Provide the [X, Y] coordinate of the cell's center where the given text is located.  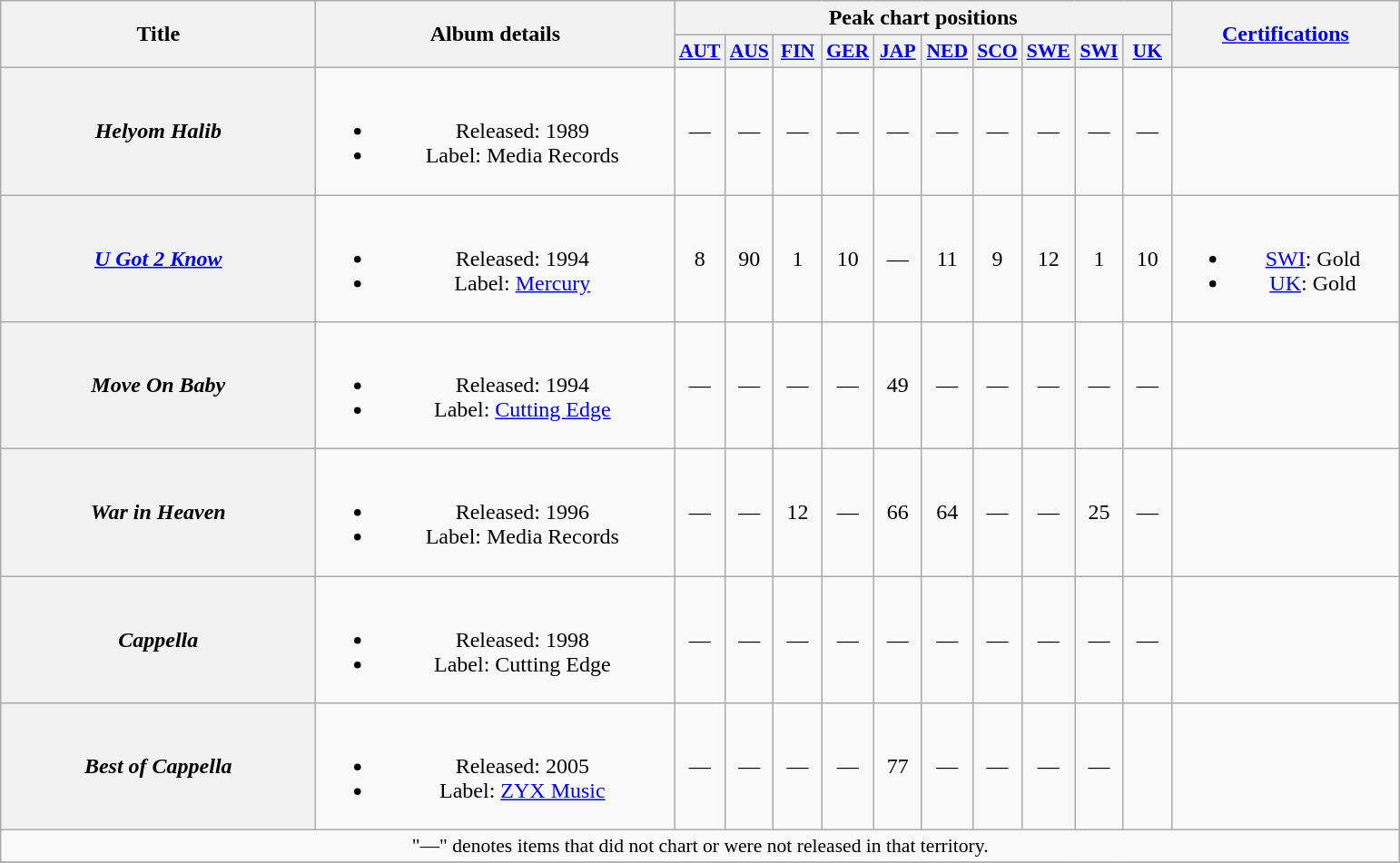
Released: 1996Label: Media Records [496, 513]
Certifications [1286, 34]
64 [947, 513]
AUT [700, 52]
Helyom Halib [158, 131]
Released: 1994Label: Cutting Edge [496, 386]
Released: 1989Label: Media Records [496, 131]
"—" denotes items that did not chart or were not released in that territory. [701, 847]
SWI: GoldUK: Gold [1286, 258]
Best of Cappella [158, 767]
AUS [750, 52]
Album details [496, 34]
11 [947, 258]
Released: 2005Label: ZYX Music [496, 767]
NED [947, 52]
GER [848, 52]
JAP [897, 52]
SWE [1049, 52]
UK [1148, 52]
War in Heaven [158, 513]
Move On Baby [158, 386]
Released: 1994Label: Mercury [496, 258]
FIN [797, 52]
66 [897, 513]
Peak chart positions [923, 18]
U Got 2 Know [158, 258]
77 [897, 767]
Cappella [158, 640]
8 [700, 258]
49 [897, 386]
9 [997, 258]
SWI [1099, 52]
Title [158, 34]
Released: 1998Label: Cutting Edge [496, 640]
SCO [997, 52]
25 [1099, 513]
90 [750, 258]
